For the text-containing cell, return its midpoint in (x, y) coordinate format. 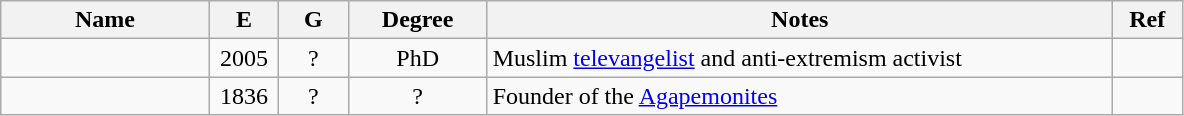
Founder of the Agapemonites (800, 96)
2005 (244, 58)
Name (105, 20)
PhD (418, 58)
Ref (1147, 20)
1836 (244, 96)
Notes (800, 20)
E (244, 20)
Degree (418, 20)
G (314, 20)
Muslim televangelist and anti-extremism activist (800, 58)
